Pinpoint the cell where the given text exists, returning its (X, Y) midpoint coordinate. 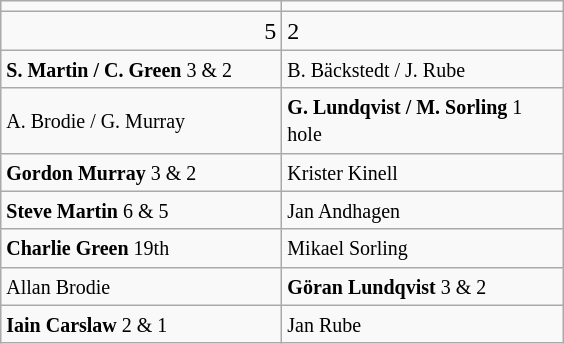
Gordon Murray 3 & 2 (142, 172)
Jan Rube (422, 324)
S. Martin / C. Green 3 & 2 (142, 69)
2 (422, 31)
B. Bäckstedt / J. Rube (422, 69)
Iain Carslaw 2 & 1 (142, 324)
5 (142, 31)
G. Lundqvist / M. Sorling 1 hole (422, 120)
Mikael Sorling (422, 248)
Allan Brodie (142, 286)
Jan Andhagen (422, 210)
Göran Lundqvist 3 & 2 (422, 286)
Steve Martin 6 & 5 (142, 210)
Krister Kinell (422, 172)
Charlie Green 19th (142, 248)
A. Brodie / G. Murray (142, 120)
